Pinpoint the cell where the given text exists, returning its [x, y] midpoint coordinate. 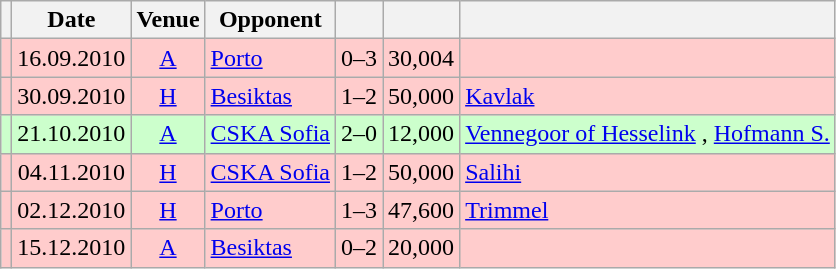
16.09.2010 [72, 58]
Opponent [270, 20]
Vennegoor of Hesselink , Hofmann S. [648, 134]
47,600 [422, 210]
02.12.2010 [72, 210]
Trimmel [648, 210]
30.09.2010 [72, 96]
2–0 [360, 134]
Kavlak [648, 96]
20,000 [422, 248]
Date [72, 20]
04.11.2010 [72, 172]
21.10.2010 [72, 134]
30,004 [422, 58]
0–2 [360, 248]
15.12.2010 [72, 248]
1–3 [360, 210]
Venue [168, 20]
12,000 [422, 134]
0–3 [360, 58]
Salihi [648, 172]
